Output the [X, Y] coordinate of the center of the cell containing the given text.  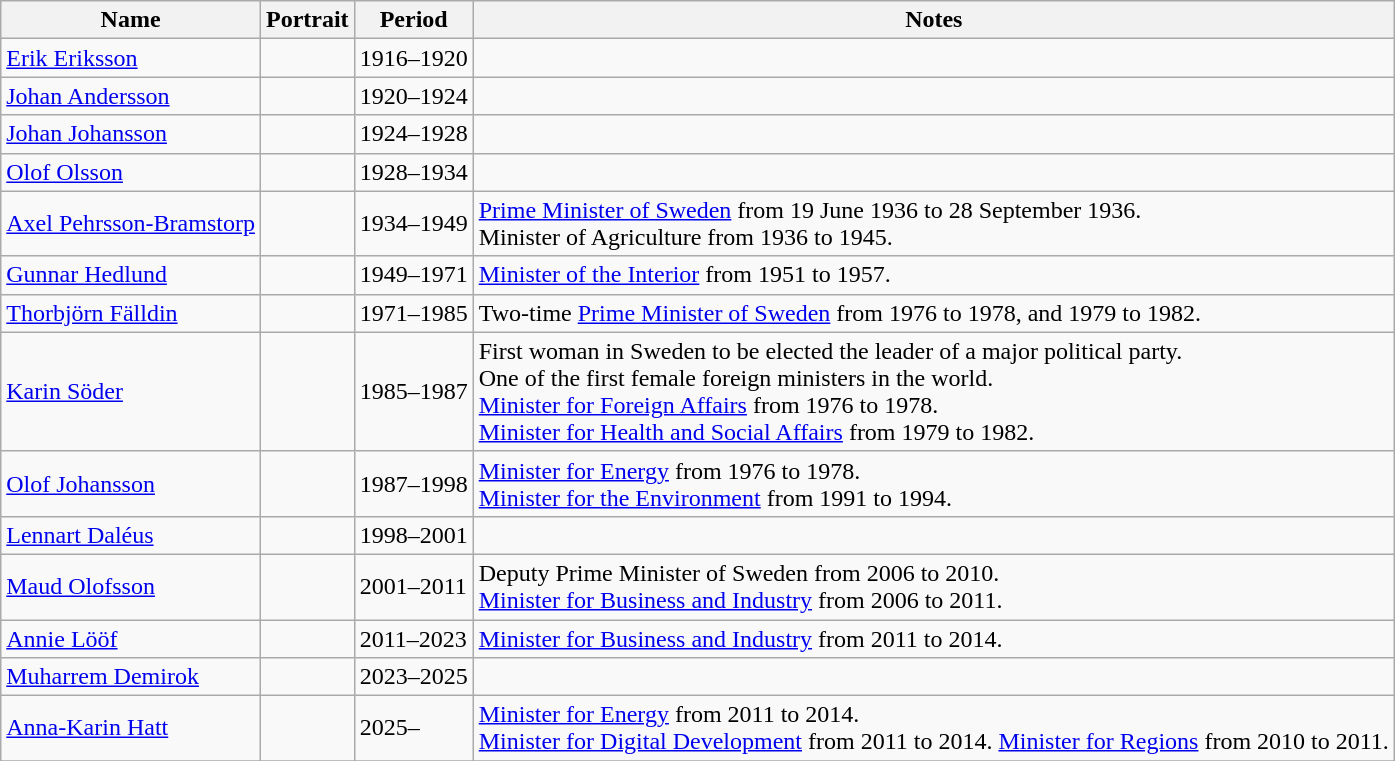
Gunnar Hedlund [131, 275]
Muharrem Demirok [131, 677]
Notes [934, 20]
Lennart Daléus [131, 535]
Johan Johansson [131, 134]
1928–1934 [414, 172]
1985–1987 [414, 392]
1949–1971 [414, 275]
Minister for Energy from 1976 to 1978.Minister for the Environment from 1991 to 1994. [934, 484]
Thorbjörn Fälldin [131, 313]
Minister for Business and Industry from 2011 to 2014. [934, 639]
1916–1920 [414, 58]
Minister for Energy from 2011 to 2014.Minister for Digital Development from 2011 to 2014. Minister for Regions from 2010 to 2011. [934, 728]
Period [414, 20]
Olof Johansson [131, 484]
Annie Lööf [131, 639]
2011–2023 [414, 639]
1920–1924 [414, 96]
2023–2025 [414, 677]
Erik Eriksson [131, 58]
1987–1998 [414, 484]
2025– [414, 728]
Johan Andersson [131, 96]
Olof Olsson [131, 172]
1934–1949 [414, 224]
1924–1928 [414, 134]
Anna-Karin Hatt [131, 728]
1971–1985 [414, 313]
Deputy Prime Minister of Sweden from 2006 to 2010.Minister for Business and Industry from 2006 to 2011. [934, 586]
1998–2001 [414, 535]
Name [131, 20]
Two-time Prime Minister of Sweden from 1976 to 1978, and 1979 to 1982. [934, 313]
Minister of the Interior from 1951 to 1957. [934, 275]
Maud Olofsson [131, 586]
Karin Söder [131, 392]
2001–2011 [414, 586]
Portrait [307, 20]
Prime Minister of Sweden from 19 June 1936 to 28 September 1936.Minister of Agriculture from 1936 to 1945. [934, 224]
Axel Pehrsson-Bramstorp [131, 224]
